Pinpoint the cell where the given text exists, returning its (x, y) midpoint coordinate. 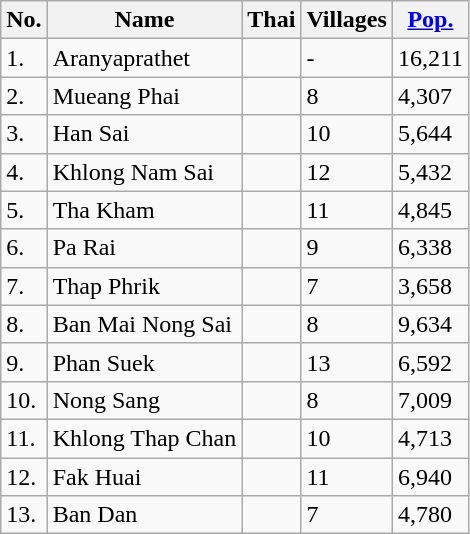
4,307 (430, 96)
Fak Huai (144, 477)
12. (24, 477)
Nong Sang (144, 400)
7,009 (430, 400)
3,658 (430, 286)
6,940 (430, 477)
Han Sai (144, 134)
9. (24, 362)
4,780 (430, 515)
12 (347, 172)
- (347, 58)
4,713 (430, 438)
2. (24, 96)
Khlong Nam Sai (144, 172)
Thap Phrik (144, 286)
Aranyaprathet (144, 58)
Ban Dan (144, 515)
13. (24, 515)
Ban Mai Nong Sai (144, 324)
Villages (347, 20)
Tha Kham (144, 210)
Mueang Phai (144, 96)
No. (24, 20)
1. (24, 58)
13 (347, 362)
5. (24, 210)
5,644 (430, 134)
5,432 (430, 172)
Pa Rai (144, 248)
11. (24, 438)
Pop. (430, 20)
9 (347, 248)
Khlong Thap Chan (144, 438)
6. (24, 248)
4,845 (430, 210)
Thai (272, 20)
Phan Suek (144, 362)
3. (24, 134)
16,211 (430, 58)
6,592 (430, 362)
6,338 (430, 248)
9,634 (430, 324)
7. (24, 286)
8. (24, 324)
Name (144, 20)
10. (24, 400)
4. (24, 172)
